Return the (X, Y) coordinate for the center point of the cell that contains the specified text.  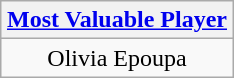
Olivia Epoupa (116, 58)
Most Valuable Player (116, 20)
